Capture the cell that displays the provided text and extract its (x, y) central coordinate. 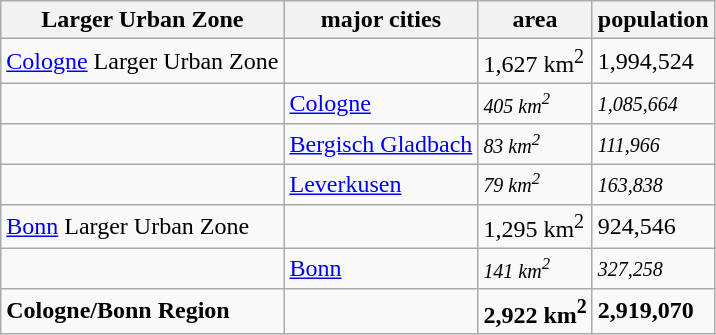
141 km2 (535, 269)
Leverkusen (381, 184)
79 km2 (535, 184)
Cologne (381, 103)
major cities (381, 20)
population (653, 20)
Larger Urban Zone (142, 20)
Cologne/Bonn Region (142, 312)
405 km2 (535, 103)
1,994,524 (653, 62)
1,085,664 (653, 103)
area (535, 20)
327,258 (653, 269)
Cologne Larger Urban Zone (142, 62)
2,919,070 (653, 312)
Bergisch Gladbach (381, 144)
83 km2 (535, 144)
924,546 (653, 226)
2,922 km2 (535, 312)
163,838 (653, 184)
Bonn Larger Urban Zone (142, 226)
Bonn (381, 269)
1,627 km2 (535, 62)
111,966 (653, 144)
1,295 km2 (535, 226)
